Determine the [x, y] coordinate at the center of the cell enclosing the given text.  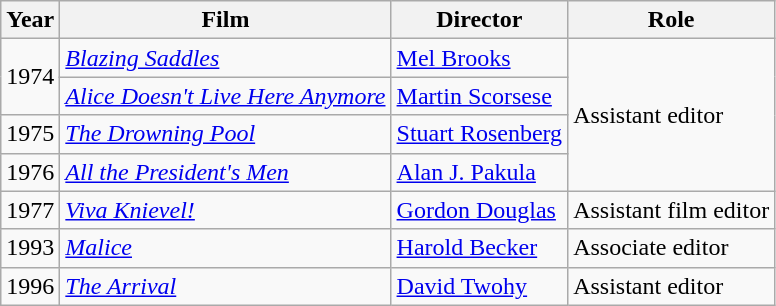
Mel Brooks [480, 58]
All the President's Men [226, 172]
1996 [30, 286]
Alan J. Pakula [480, 172]
Director [480, 20]
David Twohy [480, 286]
Harold Becker [480, 248]
Film [226, 20]
Blazing Saddles [226, 58]
Associate editor [672, 248]
The Arrival [226, 286]
Gordon Douglas [480, 210]
Alice Doesn't Live Here Anymore [226, 96]
1977 [30, 210]
1974 [30, 77]
Stuart Rosenberg [480, 134]
1976 [30, 172]
Martin Scorsese [480, 96]
1993 [30, 248]
Viva Knievel! [226, 210]
Assistant film editor [672, 210]
Role [672, 20]
1975 [30, 134]
The Drowning Pool [226, 134]
Year [30, 20]
Malice [226, 248]
